Find where the given text appears and provide that cell's center as [x, y] coordinate. 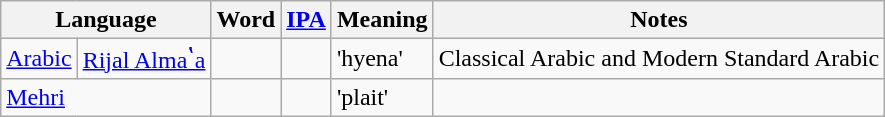
Rijal Almaʽa [144, 59]
Word [246, 20]
IPA [306, 20]
Meaning [382, 20]
Classical Arabic and Modern Standard Arabic [659, 59]
Mehri [106, 97]
'plait' [382, 97]
Notes [659, 20]
'hyena' [382, 59]
Arabic [39, 59]
Language [106, 20]
